Detect which cell encompasses the target text, then output its [X, Y] center coordinate. 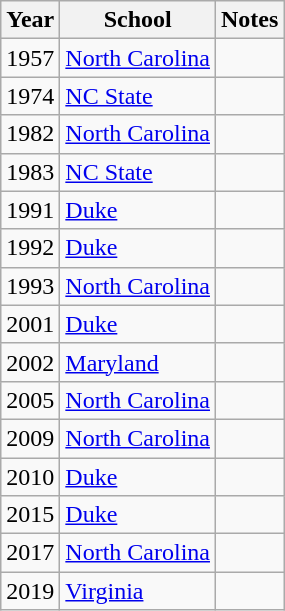
1957 [30, 58]
2019 [30, 591]
2015 [30, 515]
1992 [30, 248]
2017 [30, 553]
Year [30, 20]
1993 [30, 286]
School [138, 20]
2005 [30, 400]
2010 [30, 477]
Notes [250, 20]
2002 [30, 362]
1974 [30, 96]
2001 [30, 324]
1991 [30, 210]
Virginia [138, 591]
Maryland [138, 362]
1983 [30, 172]
2009 [30, 438]
1982 [30, 134]
